Identify which cell holds the provided text, then report its [X, Y] central coordinate. 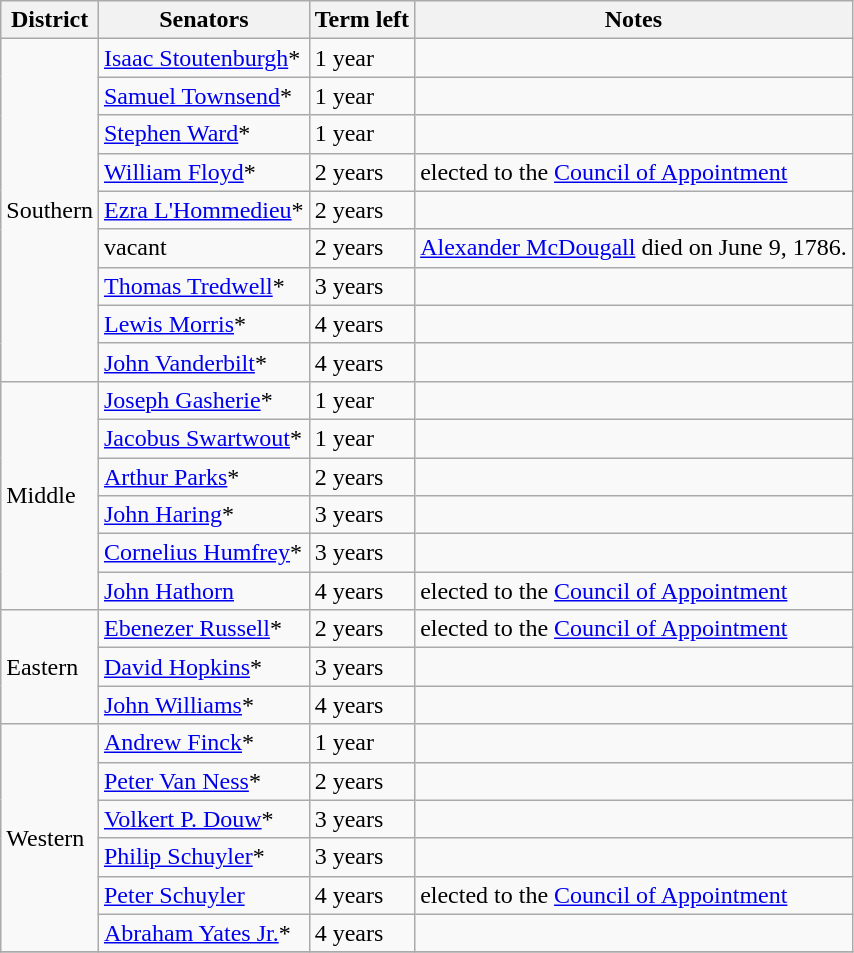
Ezra L'Hommedieu* [204, 210]
Senators [204, 20]
Peter Van Ness* [204, 781]
Term left [362, 20]
Philip Schuyler* [204, 857]
Cornelius Humfrey* [204, 553]
Western [50, 838]
Lewis Morris* [204, 324]
Peter Schuyler [204, 895]
David Hopkins* [204, 667]
Arthur Parks* [204, 477]
Alexander McDougall died on June 9, 1786. [634, 248]
Abraham Yates Jr.* [204, 933]
Volkert P. Douw* [204, 819]
Notes [634, 20]
Ebenezer Russell* [204, 629]
Middle [50, 495]
John Hathorn [204, 591]
Southern [50, 210]
Stephen Ward* [204, 134]
Isaac Stoutenburgh* [204, 58]
John Haring* [204, 515]
Andrew Finck* [204, 743]
Eastern [50, 667]
vacant [204, 248]
William Floyd* [204, 172]
John Vanderbilt* [204, 362]
Joseph Gasherie* [204, 400]
Samuel Townsend* [204, 96]
District [50, 20]
Jacobus Swartwout* [204, 438]
John Williams* [204, 705]
Thomas Tredwell* [204, 286]
